Return (x, y) of the center of cell containing provided text 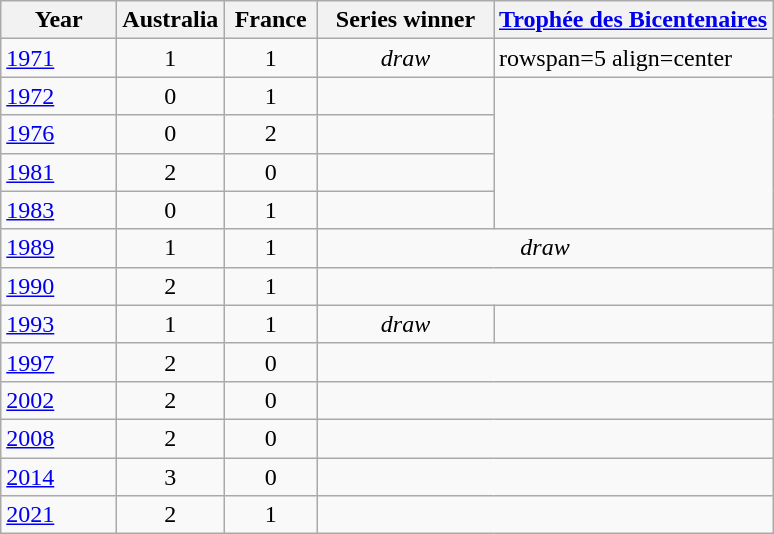
1997 (59, 362)
Year (59, 20)
2002 (59, 400)
1983 (59, 210)
1990 (59, 286)
1993 (59, 324)
2021 (59, 515)
1972 (59, 96)
Australia (170, 20)
2014 (59, 477)
rowspan=5 align=center (634, 58)
France (271, 20)
Series winner (405, 20)
3 (170, 477)
1971 (59, 58)
Trophée des Bicentenaires (634, 20)
2008 (59, 438)
1989 (59, 248)
1981 (59, 172)
1976 (59, 134)
